Pinpoint the cell where the given text exists, returning its [x, y] midpoint coordinate. 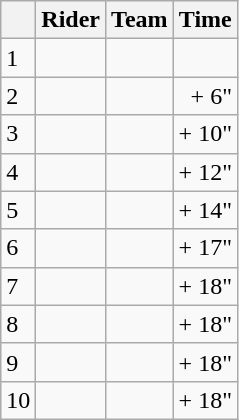
2 [18, 96]
+ 14" [205, 210]
+ 10" [205, 134]
+ 17" [205, 248]
4 [18, 172]
8 [18, 324]
5 [18, 210]
Team [140, 20]
+ 12" [205, 172]
9 [18, 362]
6 [18, 248]
7 [18, 286]
10 [18, 400]
Rider [71, 20]
1 [18, 58]
3 [18, 134]
Time [205, 20]
+ 6" [205, 96]
